From the cell containing the given text, extract its center point as [x, y] coordinate. 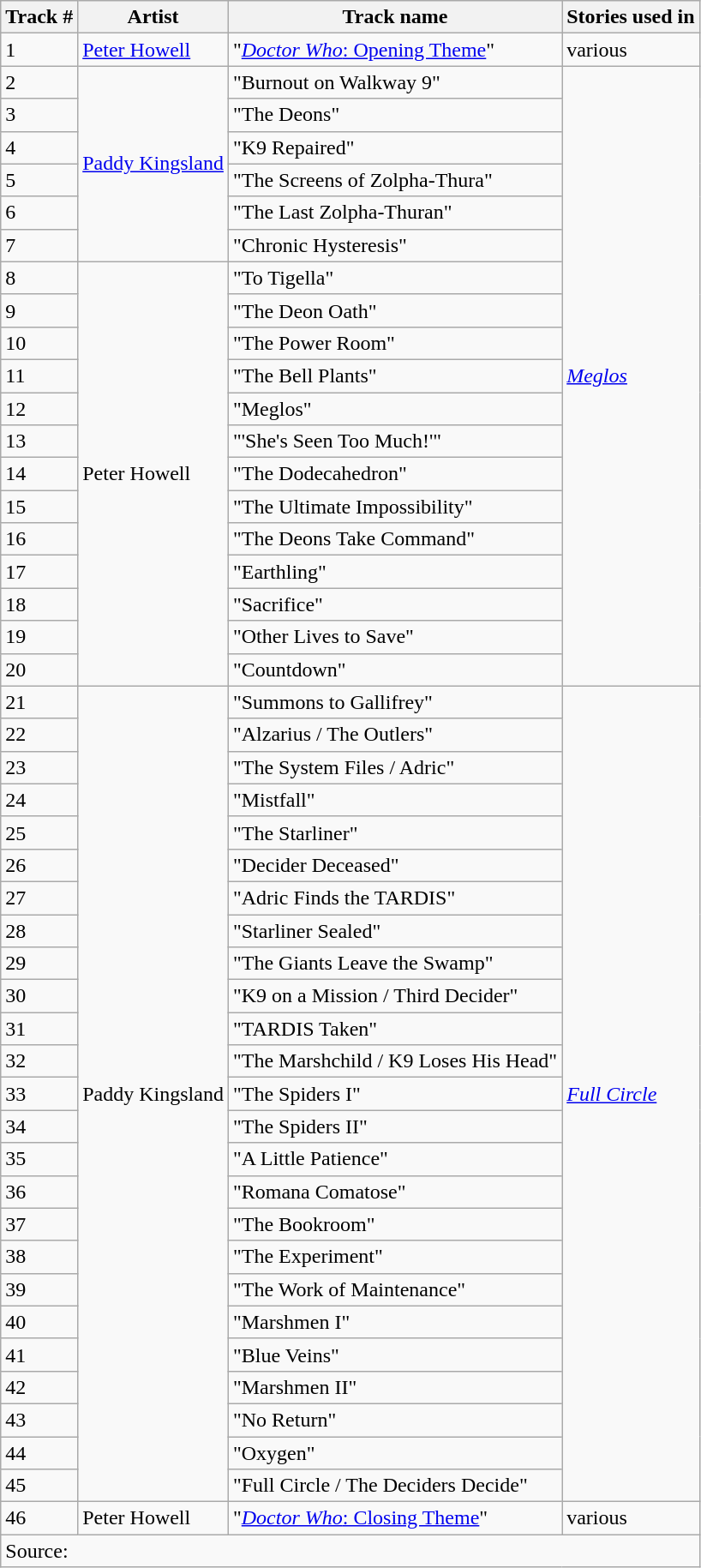
"Earthling" [394, 572]
Stories used in [631, 17]
"Adric Finds the TARDIS" [394, 898]
5 [39, 180]
"The Spiders I" [394, 1094]
Track name [394, 17]
"Doctor Who: Opening Theme" [394, 50]
4 [39, 147]
"The Bookroom" [394, 1224]
19 [39, 637]
"No Return" [394, 1420]
"The Deon Oath" [394, 310]
"Marshmen II" [394, 1387]
"Full Circle / The Deciders Decide" [394, 1486]
27 [39, 898]
26 [39, 865]
Meglos [631, 375]
"A Little Patience" [394, 1159]
Source: [350, 1551]
11 [39, 375]
45 [39, 1486]
38 [39, 1257]
2 [39, 82]
32 [39, 1061]
39 [39, 1289]
3 [39, 115]
"Summons to Gallifrey" [394, 702]
"TARDIS Taken" [394, 1029]
15 [39, 507]
"Countdown" [394, 670]
18 [39, 604]
40 [39, 1322]
29 [39, 964]
31 [39, 1029]
33 [39, 1094]
24 [39, 800]
8 [39, 278]
21 [39, 702]
25 [39, 832]
"Chronic Hysteresis" [394, 245]
34 [39, 1126]
"The Ultimate Impossibility" [394, 507]
"Mistfall" [394, 800]
44 [39, 1453]
Full Circle [631, 1094]
"The Starliner" [394, 832]
"The Bell Plants" [394, 375]
"Marshmen I" [394, 1322]
"Oxygen" [394, 1453]
42 [39, 1387]
20 [39, 670]
16 [39, 539]
"Decider Deceased" [394, 865]
"The Giants Leave the Swamp" [394, 964]
22 [39, 735]
23 [39, 767]
43 [39, 1420]
"'She's Seen Too Much!'" [394, 442]
1 [39, 50]
6 [39, 213]
41 [39, 1355]
"Alzarius / The Outlers" [394, 735]
10 [39, 343]
"To Tigella" [394, 278]
17 [39, 572]
"The Deons Take Command" [394, 539]
"The Screens of Zolpha-Thura" [394, 180]
"K9 on a Mission / Third Decider" [394, 996]
"Doctor Who: Closing Theme" [394, 1518]
"Starliner Sealed" [394, 930]
"The Work of Maintenance" [394, 1289]
"The Experiment" [394, 1257]
36 [39, 1192]
"Other Lives to Save" [394, 637]
"The System Files / Adric" [394, 767]
"Sacrifice" [394, 604]
12 [39, 409]
"The Deons" [394, 115]
"The Dodecahedron" [394, 474]
"K9 Repaired" [394, 147]
46 [39, 1518]
"Burnout on Walkway 9" [394, 82]
30 [39, 996]
"The Marshchild / K9 Loses His Head" [394, 1061]
Track # [39, 17]
28 [39, 930]
"The Spiders II" [394, 1126]
"The Power Room" [394, 343]
9 [39, 310]
13 [39, 442]
37 [39, 1224]
35 [39, 1159]
"The Last Zolpha-Thuran" [394, 213]
7 [39, 245]
"Meglos" [394, 409]
"Romana Comatose" [394, 1192]
"Blue Veins" [394, 1355]
14 [39, 474]
Artist [153, 17]
